Scan for the cell matching the given text and deliver its (x, y) coordinate at center. 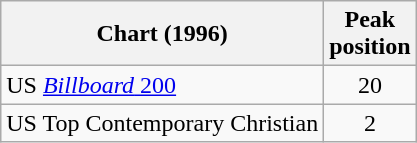
US Billboard 200 (162, 85)
20 (370, 85)
US Top Contemporary Christian (162, 123)
Peakposition (370, 34)
2 (370, 123)
Chart (1996) (162, 34)
